Output the [x, y] coordinate of the center of the cell containing the given text.  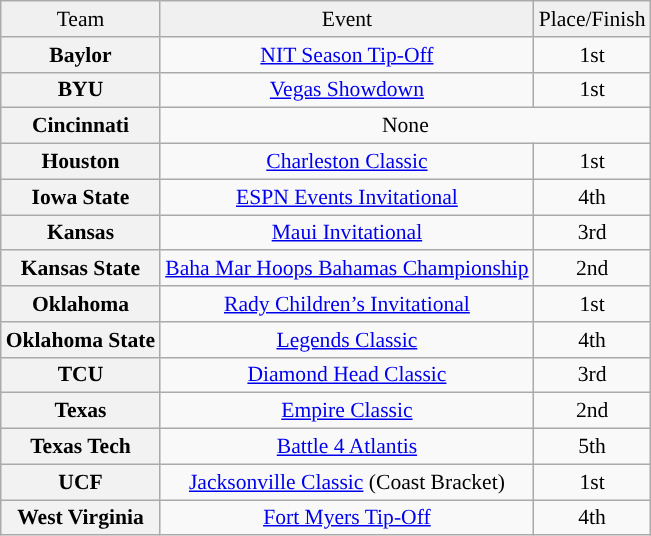
Legends Classic [346, 340]
Vegas Showdown [346, 90]
Baha Mar Hoops Bahamas Championship [346, 269]
Oklahoma [80, 304]
Team [80, 19]
Rady Children’s Invitational [346, 304]
BYU [80, 90]
None [405, 126]
Texas [80, 411]
Oklahoma State [80, 340]
Houston [80, 162]
Baylor [80, 55]
UCF [80, 482]
Maui Invitational [346, 233]
Empire Classic [346, 411]
Fort Myers Tip-Off [346, 518]
Charleston Classic [346, 162]
West Virginia [80, 518]
Texas Tech [80, 447]
Kansas [80, 233]
NIT Season Tip-Off [346, 55]
Cincinnati [80, 126]
Battle 4 Atlantis [346, 447]
ESPN Events Invitational [346, 197]
5th [592, 447]
Place/Finish [592, 19]
Jacksonville Classic (Coast Bracket) [346, 482]
Event [346, 19]
Iowa State [80, 197]
Kansas State [80, 269]
Diamond Head Classic [346, 375]
TCU [80, 375]
